For the text-containing cell, return its midpoint in [X, Y] coordinate format. 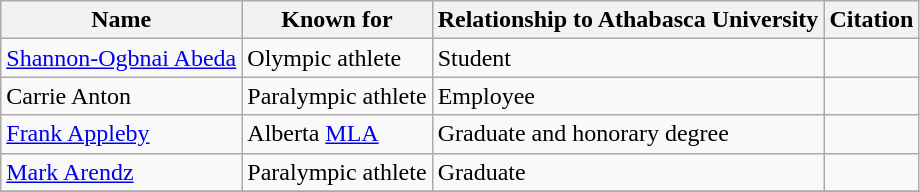
Olympic athlete [337, 58]
Graduate and honorary degree [628, 134]
Citation [872, 20]
Student [628, 58]
Carrie Anton [122, 96]
Alberta MLA [337, 134]
Relationship to Athabasca University [628, 20]
Name [122, 20]
Employee [628, 96]
Frank Appleby [122, 134]
Known for [337, 20]
Shannon-Ogbnai Abeda [122, 58]
Mark Arendz [122, 172]
Graduate [628, 172]
